Identify which cell holds the provided text, then report its (X, Y) central coordinate. 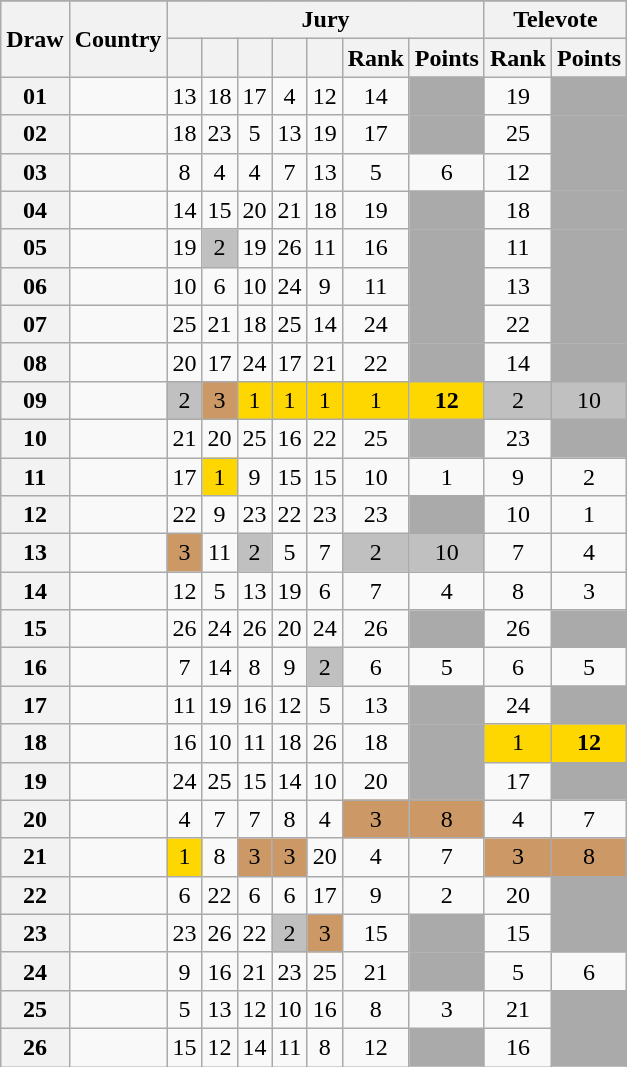
Jury (326, 20)
05 (35, 248)
08 (35, 362)
09 (35, 400)
Country (118, 39)
07 (35, 324)
02 (35, 134)
04 (35, 210)
Draw (35, 39)
01 (35, 96)
Televote (555, 20)
03 (35, 172)
06 (35, 286)
